Capture the cell that displays the provided text and extract its [x, y] central coordinate. 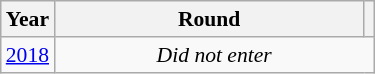
Did not enter [214, 55]
Year [28, 19]
2018 [28, 55]
Round [209, 19]
